Capture the cell that displays the provided text and extract its (x, y) central coordinate. 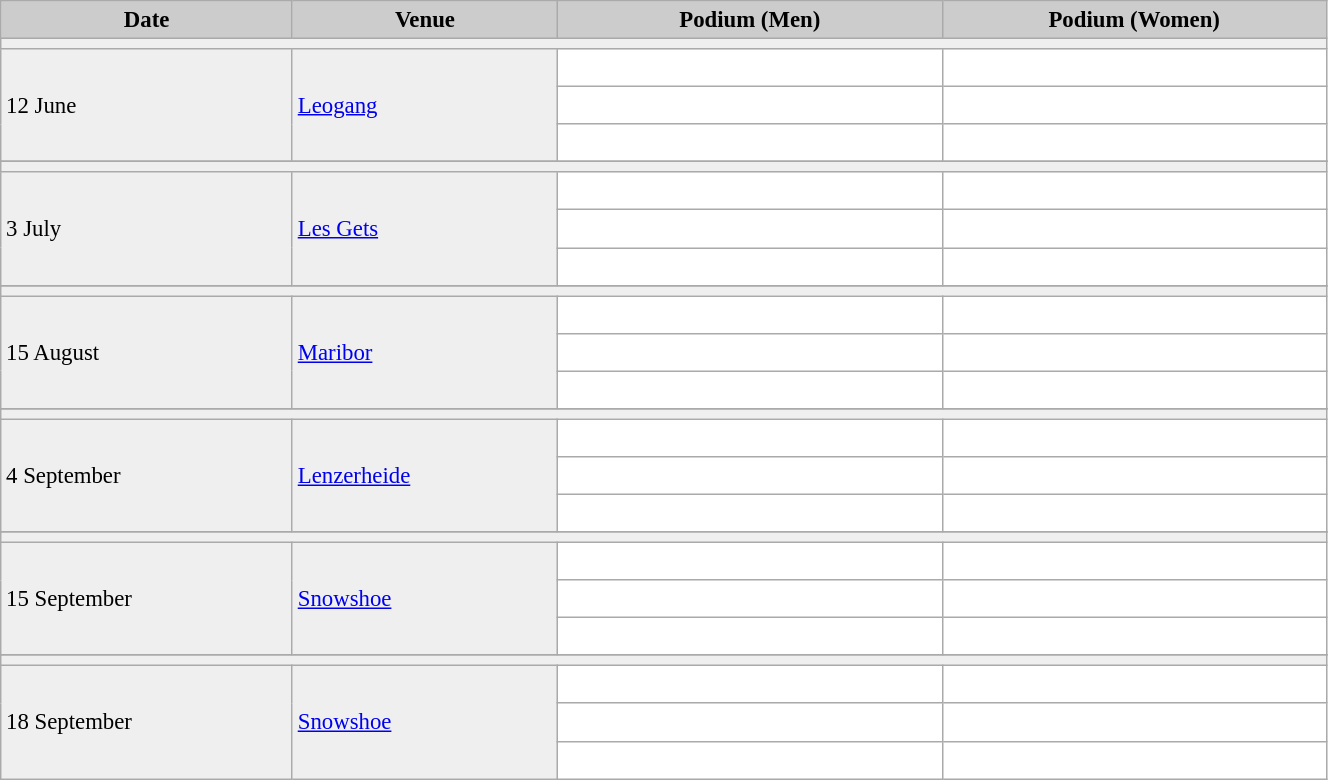
12 June (147, 106)
Lenzerheide (424, 476)
Podium (Women) (1134, 20)
3 July (147, 228)
Podium (Men) (750, 20)
Venue (424, 20)
Leogang (424, 106)
4 September (147, 476)
15 August (147, 352)
15 September (147, 600)
Date (147, 20)
18 September (147, 722)
Les Gets (424, 228)
Maribor (424, 352)
